Capture the cell that displays the provided text and extract its [x, y] central coordinate. 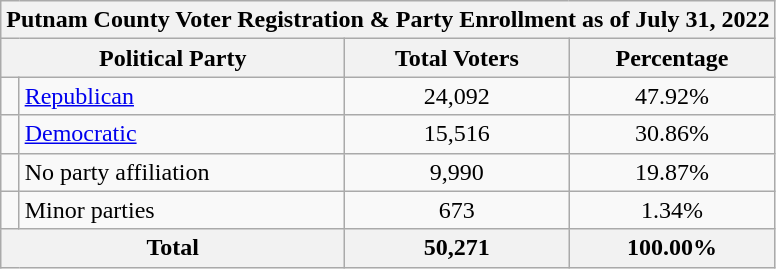
No party affiliation [182, 172]
15,516 [457, 134]
9,990 [457, 172]
Total Voters [457, 58]
Total [173, 248]
50,271 [457, 248]
673 [457, 210]
Political Party [173, 58]
1.34% [672, 210]
Republican [182, 96]
Putnam County Voter Registration & Party Enrollment as of July 31, 2022 [388, 20]
24,092 [457, 96]
30.86% [672, 134]
Percentage [672, 58]
100.00% [672, 248]
Minor parties [182, 210]
Democratic [182, 134]
19.87% [672, 172]
47.92% [672, 96]
